Detect which cell encompasses the target text, then output its [X, Y] center coordinate. 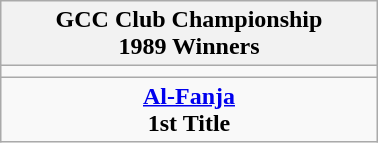
GCC Club Championship 1989 Winners [189, 34]
Al-Fanja1st Title [189, 110]
